From the cell containing the given text, extract its center point as [x, y] coordinate. 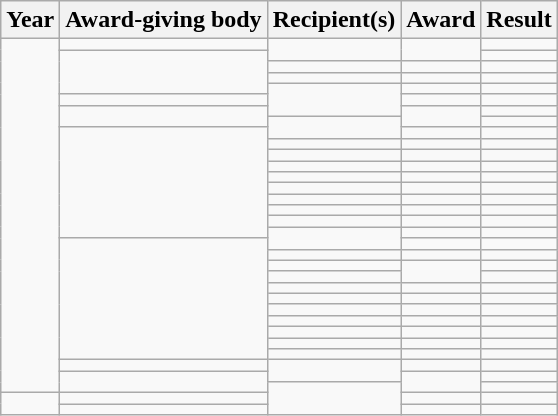
Year [30, 20]
Result [519, 20]
Award-giving body [164, 20]
Award [441, 20]
Recipient(s) [334, 20]
